Extract the (X, Y) coordinate from the center of the cell holding the provided text.  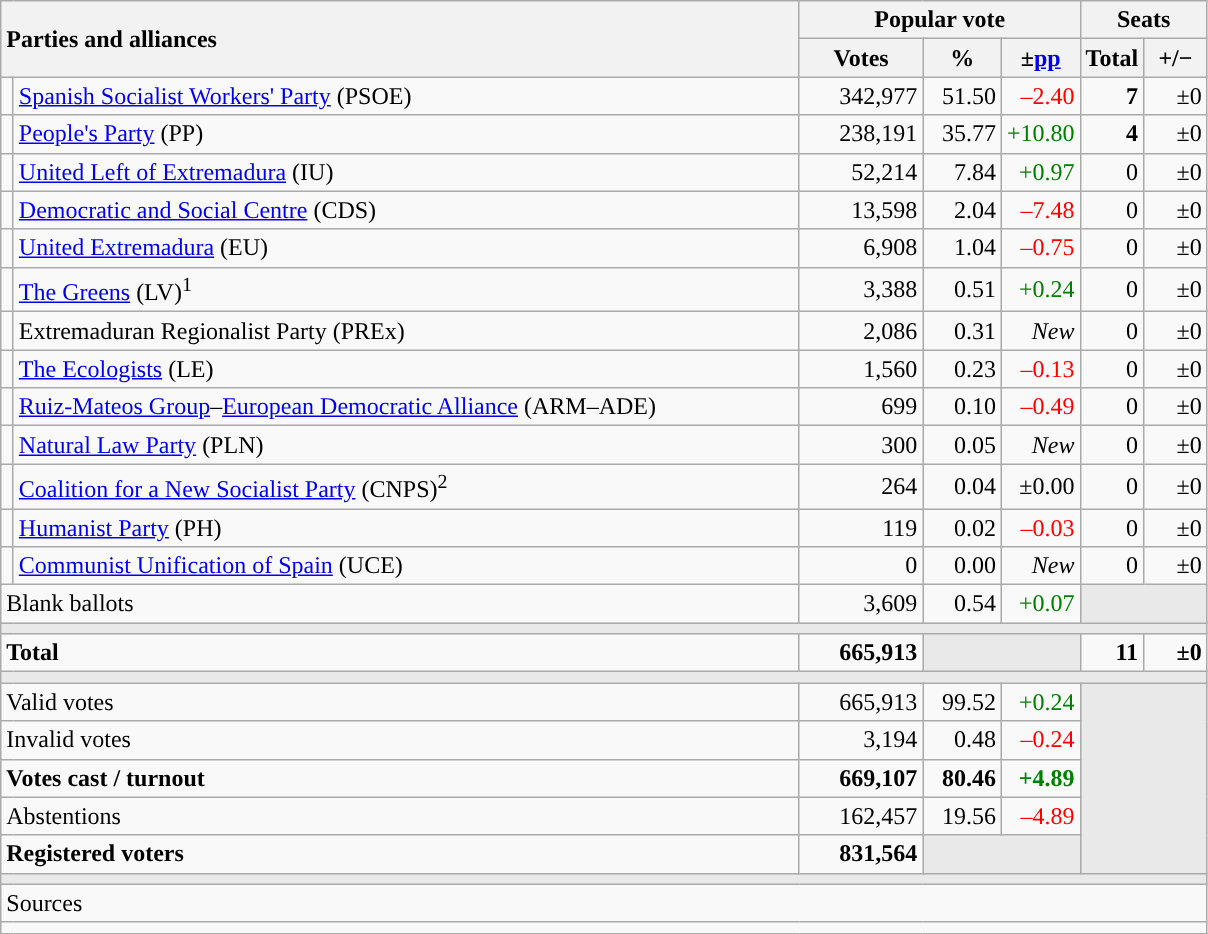
Extremaduran Regionalist Party (PREx) (406, 331)
99.52 (962, 702)
Ruiz-Mateos Group–European Democratic Alliance (ARM–ADE) (406, 407)
119 (861, 528)
0.02 (962, 528)
Registered voters (400, 854)
Communist Unification of Spain (UCE) (406, 566)
264 (861, 486)
7.84 (962, 172)
2,086 (861, 331)
699 (861, 407)
Natural Law Party (PLN) (406, 445)
–0.49 (1040, 407)
+0.07 (1040, 604)
The Greens (LV)1 (406, 290)
–0.03 (1040, 528)
Abstentions (400, 816)
0.54 (962, 604)
0.51 (962, 290)
13,598 (861, 210)
342,977 (861, 96)
51.50 (962, 96)
–7.48 (1040, 210)
+10.80 (1040, 134)
±pp (1040, 58)
+4.89 (1040, 778)
+0.97 (1040, 172)
Parties and alliances (400, 39)
Valid votes (400, 702)
United Extremadura (EU) (406, 248)
United Left of Extremadura (IU) (406, 172)
+/− (1176, 58)
Votes (861, 58)
–0.24 (1040, 740)
Humanist Party (PH) (406, 528)
Seats (1144, 20)
3,388 (861, 290)
19.56 (962, 816)
Spanish Socialist Workers' Party (PSOE) (406, 96)
People's Party (PP) (406, 134)
–0.75 (1040, 248)
0.31 (962, 331)
Invalid votes (400, 740)
–0.13 (1040, 369)
80.46 (962, 778)
2.04 (962, 210)
1.04 (962, 248)
238,191 (861, 134)
0.04 (962, 486)
0.48 (962, 740)
Sources (604, 903)
0.10 (962, 407)
Votes cast / turnout (400, 778)
3,609 (861, 604)
35.77 (962, 134)
% (962, 58)
162,457 (861, 816)
Popular vote (940, 20)
1,560 (861, 369)
11 (1112, 653)
669,107 (861, 778)
300 (861, 445)
–4.89 (1040, 816)
0.23 (962, 369)
0.00 (962, 566)
831,564 (861, 854)
0.05 (962, 445)
Democratic and Social Centre (CDS) (406, 210)
–2.40 (1040, 96)
±0.00 (1040, 486)
7 (1112, 96)
The Ecologists (LE) (406, 369)
52,214 (861, 172)
6,908 (861, 248)
4 (1112, 134)
Blank ballots (400, 604)
3,194 (861, 740)
Coalition for a New Socialist Party (CNPS)2 (406, 486)
